Capture the cell that displays the provided text and extract its (x, y) central coordinate. 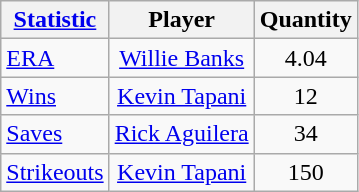
Strikeouts (55, 172)
Player (182, 20)
Quantity (306, 20)
Statistic (55, 20)
Wins (55, 96)
150 (306, 172)
ERA (55, 58)
4.04 (306, 58)
34 (306, 134)
Rick Aguilera (182, 134)
12 (306, 96)
Saves (55, 134)
Willie Banks (182, 58)
